Extract the (X, Y) coordinate from the center of the cell holding the provided text.  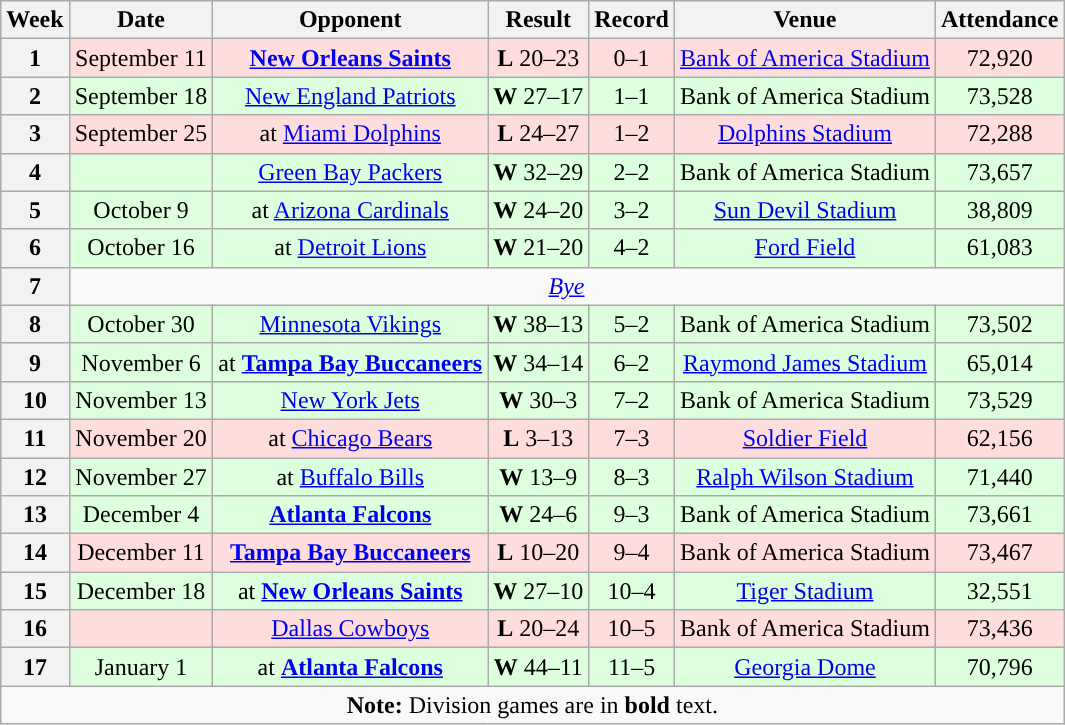
7–3 (632, 438)
16 (35, 629)
38,809 (999, 210)
October 16 (141, 248)
New Orleans Saints (350, 58)
70,796 (999, 667)
10–4 (632, 591)
1–1 (632, 96)
W 27–10 (538, 591)
November 13 (141, 400)
Tampa Bay Buccaneers (350, 553)
1–2 (632, 134)
73,528 (999, 96)
5 (35, 210)
at Arizona Cardinals (350, 210)
W 32–29 (538, 172)
December 18 (141, 591)
W 13–9 (538, 477)
2–2 (632, 172)
Ralph Wilson Stadium (804, 477)
Raymond James Stadium (804, 362)
September 25 (141, 134)
9 (35, 362)
17 (35, 667)
72,920 (999, 58)
8–3 (632, 477)
at Buffalo Bills (350, 477)
L 3–13 (538, 438)
1 (35, 58)
November 20 (141, 438)
Ford Field (804, 248)
12 (35, 477)
Opponent (350, 20)
Dolphins Stadium (804, 134)
W 24–20 (538, 210)
L 10–20 (538, 553)
November 6 (141, 362)
Soldier Field (804, 438)
5–2 (632, 324)
73,436 (999, 629)
W 34–14 (538, 362)
L 20–23 (538, 58)
December 11 (141, 553)
December 4 (141, 515)
Dallas Cowboys (350, 629)
0–1 (632, 58)
October 9 (141, 210)
Green Bay Packers (350, 172)
73,657 (999, 172)
Result (538, 20)
73,502 (999, 324)
62,156 (999, 438)
Date (141, 20)
September 11 (141, 58)
Attendance (999, 20)
Atlanta Falcons (350, 515)
Georgia Dome (804, 667)
W 44–11 (538, 667)
L 24–27 (538, 134)
4 (35, 172)
11 (35, 438)
Minnesota Vikings (350, 324)
14 (35, 553)
October 30 (141, 324)
13 (35, 515)
September 18 (141, 96)
Tiger Stadium (804, 591)
7 (35, 286)
6 (35, 248)
Note: Division games are in bold text. (532, 705)
9–3 (632, 515)
3 (35, 134)
W 24–6 (538, 515)
New York Jets (350, 400)
65,014 (999, 362)
W 30–3 (538, 400)
at Atlanta Falcons (350, 667)
Sun Devil Stadium (804, 210)
W 27–17 (538, 96)
at Miami Dolphins (350, 134)
January 1 (141, 667)
73,661 (999, 515)
W 21–20 (538, 248)
Venue (804, 20)
11–5 (632, 667)
2 (35, 96)
10–5 (632, 629)
L 20–24 (538, 629)
15 (35, 591)
W 38–13 (538, 324)
at Tampa Bay Buccaneers (350, 362)
61,083 (999, 248)
at Chicago Bears (350, 438)
32,551 (999, 591)
3–2 (632, 210)
73,467 (999, 553)
Bye (566, 286)
November 27 (141, 477)
Week (35, 20)
6–2 (632, 362)
73,529 (999, 400)
7–2 (632, 400)
71,440 (999, 477)
72,288 (999, 134)
8 (35, 324)
New England Patriots (350, 96)
at Detroit Lions (350, 248)
9–4 (632, 553)
4–2 (632, 248)
at New Orleans Saints (350, 591)
Record (632, 20)
10 (35, 400)
